From the cell containing the given text, extract its center point as (X, Y) coordinate. 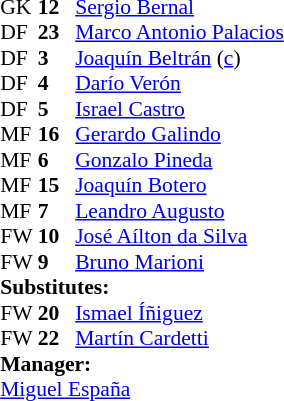
Joaquín Botero (180, 185)
10 (57, 237)
Substitutes: (142, 287)
7 (57, 211)
Gerardo Galindo (180, 135)
4 (57, 83)
15 (57, 185)
5 (57, 109)
Darío Verón (180, 83)
22 (57, 339)
20 (57, 313)
Leandro Augusto (180, 211)
9 (57, 262)
23 (57, 33)
Bruno Marioni (180, 262)
Martín Cardetti (180, 339)
3 (57, 58)
Joaquín Beltrán (c) (180, 58)
6 (57, 160)
16 (57, 135)
Ismael Íñiguez (180, 313)
José Aílton da Silva (180, 237)
Manager: (142, 364)
Gonzalo Pineda (180, 160)
Marco Antonio Palacios (180, 33)
Israel Castro (180, 109)
